For the text-containing cell, return its midpoint in [x, y] coordinate format. 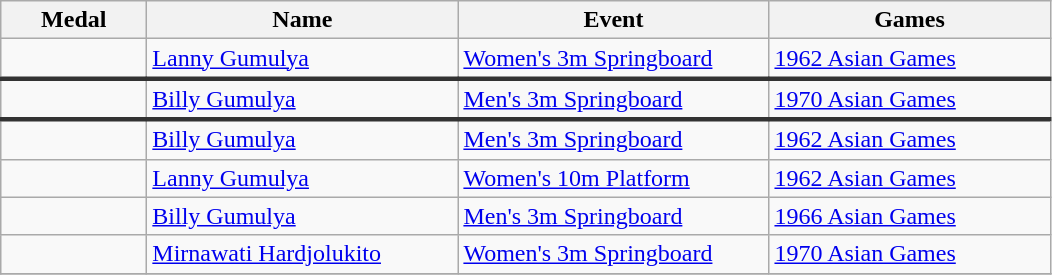
Medal [74, 20]
1966 Asian Games [910, 216]
Mirnawati Hardjolukito [302, 254]
Event [614, 20]
Women's 10m Platform [614, 178]
Games [910, 20]
Name [302, 20]
